Provide the [X, Y] coordinate of the cell's center where the given text is located.  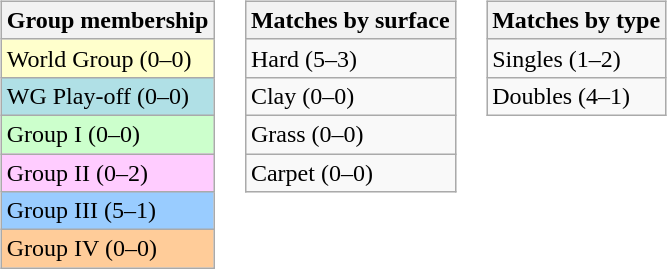
Clay (0–0) [350, 96]
Singles (1–2) [576, 58]
Group IV (0–0) [108, 249]
Group III (5–1) [108, 211]
Matches by type [576, 20]
Hard (5–3) [350, 58]
Group membership [108, 20]
WG Play-off (0–0) [108, 96]
Matches by surface [350, 20]
World Group (0–0) [108, 58]
Group I (0–0) [108, 134]
Grass (0–0) [350, 134]
Group II (0–2) [108, 173]
Carpet (0–0) [350, 173]
Doubles (4–1) [576, 96]
